Scan for the cell matching the given text and deliver its [x, y] coordinate at center. 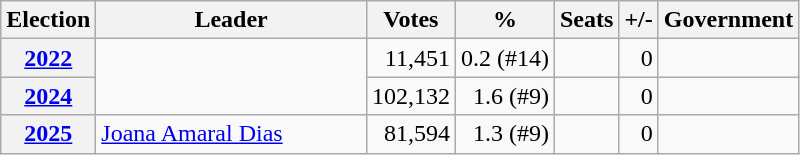
11,451 [410, 58]
0.2 (#14) [504, 58]
81,594 [410, 134]
Election [48, 20]
Leader [232, 20]
1.3 (#9) [504, 134]
Government [728, 20]
1.6 (#9) [504, 96]
Seats [586, 20]
+/- [638, 20]
Joana Amaral Dias [232, 134]
2025 [48, 134]
Votes [410, 20]
102,132 [410, 96]
2024 [48, 96]
2022 [48, 58]
% [504, 20]
